Find where the given text appears and provide that cell's center as (X, Y) coordinate. 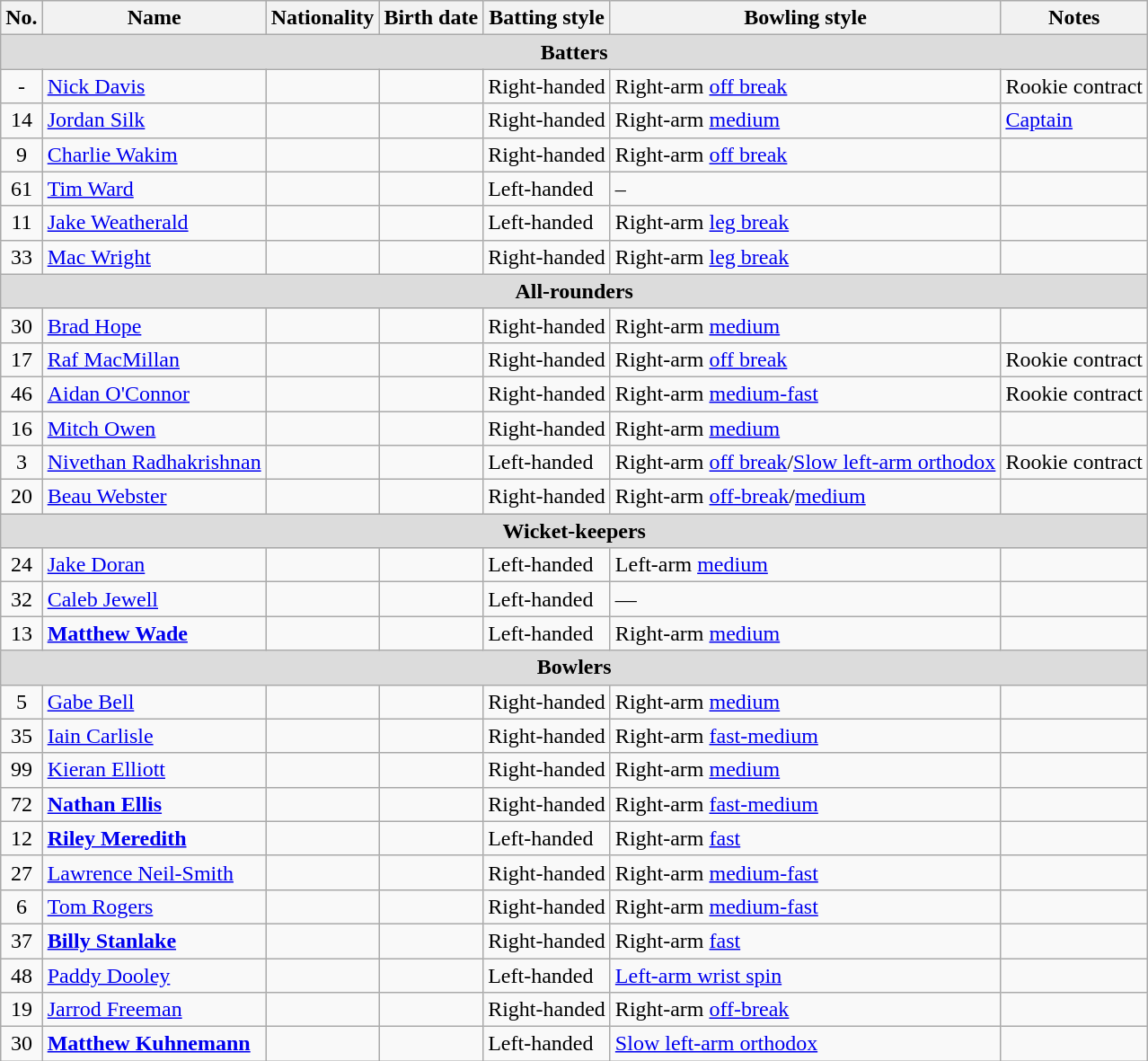
46 (22, 393)
Jarrod Freeman (155, 1010)
33 (22, 257)
Mac Wright (155, 257)
— (805, 599)
– (805, 189)
Riley Meredith (155, 838)
Caleb Jewell (155, 599)
Notes (1074, 18)
Nick Davis (155, 86)
17 (22, 359)
99 (22, 770)
32 (22, 599)
All-rounders (575, 291)
Tom Rogers (155, 906)
24 (22, 565)
3 (22, 463)
Matthew Wade (155, 633)
6 (22, 906)
11 (22, 223)
Nivethan Radhakrishnan (155, 463)
Right-arm off-break/medium (805, 497)
Iain Carlisle (155, 736)
Batters (575, 52)
Right-arm off-break (805, 1010)
5 (22, 702)
Beau Webster (155, 497)
No. (22, 18)
13 (22, 633)
Jake Weatherald (155, 223)
16 (22, 429)
Jordan Silk (155, 120)
Batting style (547, 18)
12 (22, 838)
Slow left-arm orthodox (805, 1044)
Mitch Owen (155, 429)
Raf MacMillan (155, 359)
20 (22, 497)
Gabe Bell (155, 702)
35 (22, 736)
Bowlers (575, 668)
Matthew Kuhnemann (155, 1044)
14 (22, 120)
9 (22, 155)
Wicket-keepers (575, 531)
Birth date (431, 18)
Lawrence Neil-Smith (155, 872)
Brad Hope (155, 325)
Aidan O'Connor (155, 393)
Captain (1074, 120)
Nathan Ellis (155, 804)
Right-arm off break/Slow left-arm orthodox (805, 463)
Kieran Elliott (155, 770)
37 (22, 941)
27 (22, 872)
Charlie Wakim (155, 155)
- (22, 86)
Left-arm wrist spin (805, 975)
72 (22, 804)
Bowling style (805, 18)
Paddy Dooley (155, 975)
Nationality (322, 18)
61 (22, 189)
48 (22, 975)
Tim Ward (155, 189)
Name (155, 18)
19 (22, 1010)
Left-arm medium (805, 565)
Billy Stanlake (155, 941)
Jake Doran (155, 565)
